Return the [x, y] coordinate for the center point of the cell that contains the specified text.  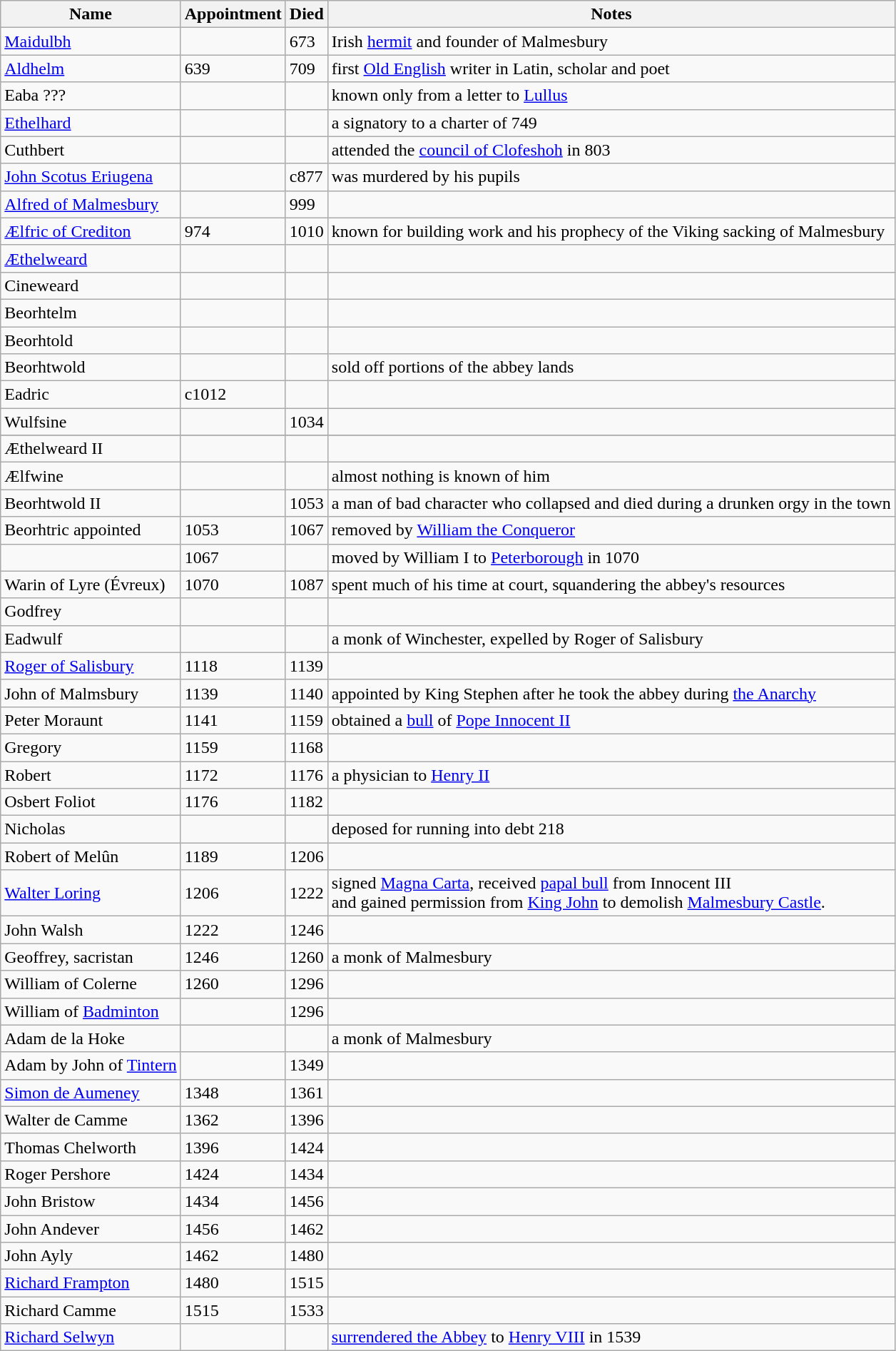
Walter de Camme [91, 1120]
Roger Pershore [91, 1174]
Walter Loring [91, 894]
974 [233, 231]
John Scotus Eriugena [91, 177]
Died [307, 14]
1349 [307, 1066]
Æthelweard II [91, 449]
Richard Camme [91, 1310]
first Old English writer in Latin, scholar and poet [611, 69]
Beorhtwold II [91, 503]
1361 [307, 1093]
Irish hermit and founder of Malmesbury [611, 41]
John of Malmsbury [91, 693]
a physician to Henry II [611, 774]
Eadric [91, 395]
Roger of Salisbury [91, 666]
a signatory to a charter of 749 [611, 123]
John Bristow [91, 1201]
c877 [307, 177]
Peter Moraunt [91, 720]
Gregory [91, 747]
Richard Selwyn [91, 1337]
1189 [233, 856]
surrendered the Abbey to Henry VIII in 1539 [611, 1337]
John Ayly [91, 1256]
Nicholas [91, 829]
John Andever [91, 1228]
1533 [307, 1310]
1348 [233, 1093]
1087 [307, 585]
moved by William I to Peterborough in 1070 [611, 557]
Beorhtold [91, 340]
1362 [233, 1120]
Ethelhard [91, 123]
1118 [233, 666]
a monk of Winchester, expelled by Roger of Salisbury [611, 639]
Notes [611, 14]
attended the council of Clofeshoh in 803 [611, 150]
Robert [91, 774]
673 [307, 41]
1010 [307, 231]
William of Badminton [91, 1011]
signed Magna Carta, received papal bull from Innocent III and gained permission from King John to demolish Malmesbury Castle. [611, 894]
709 [307, 69]
Osbert Foliot [91, 802]
Warin of Lyre (Évreux) [91, 585]
appointed by King Stephen after he took the abbey during the Anarchy [611, 693]
1168 [307, 747]
a man of bad character who collapsed and died during a drunken orgy in the town [611, 503]
Aldhelm [91, 69]
Beorhtelm [91, 313]
spent much of his time at court, squandering the abbey's resources [611, 585]
Beorhtric appointed [91, 530]
1070 [233, 585]
c1012 [233, 395]
1182 [307, 802]
Godfrey [91, 612]
known only from a letter to Lullus [611, 96]
Wulfsine [91, 422]
1140 [307, 693]
almost nothing is known of him [611, 476]
1141 [233, 720]
Ælfwine [91, 476]
Cineweard [91, 285]
Cuthbert [91, 150]
known for building work and his prophecy of the Viking sacking of Malmesbury [611, 231]
Name [91, 14]
1172 [233, 774]
Maidulbh [91, 41]
Simon de Aumeney [91, 1093]
Adam de la Hoke [91, 1038]
Adam by John of Tintern [91, 1066]
Appointment [233, 14]
Beorhtwold [91, 368]
Robert of Melûn [91, 856]
Ælfric of Crediton [91, 231]
sold off portions of the abbey lands [611, 368]
999 [307, 204]
1034 [307, 422]
Eaba ??? [91, 96]
Alfred of Malmesbury [91, 204]
John Walsh [91, 930]
removed by William the Conqueror [611, 530]
639 [233, 69]
Æthelweard [91, 258]
obtained a bull of Pope Innocent II [611, 720]
Eadwulf [91, 639]
Richard Frampton [91, 1283]
deposed for running into debt 218 [611, 829]
William of Colerne [91, 984]
was murdered by his pupils [611, 177]
Geoffrey, sacristan [91, 957]
Thomas Chelworth [91, 1147]
